Pinpoint the cell where the given text exists, returning its (x, y) midpoint coordinate. 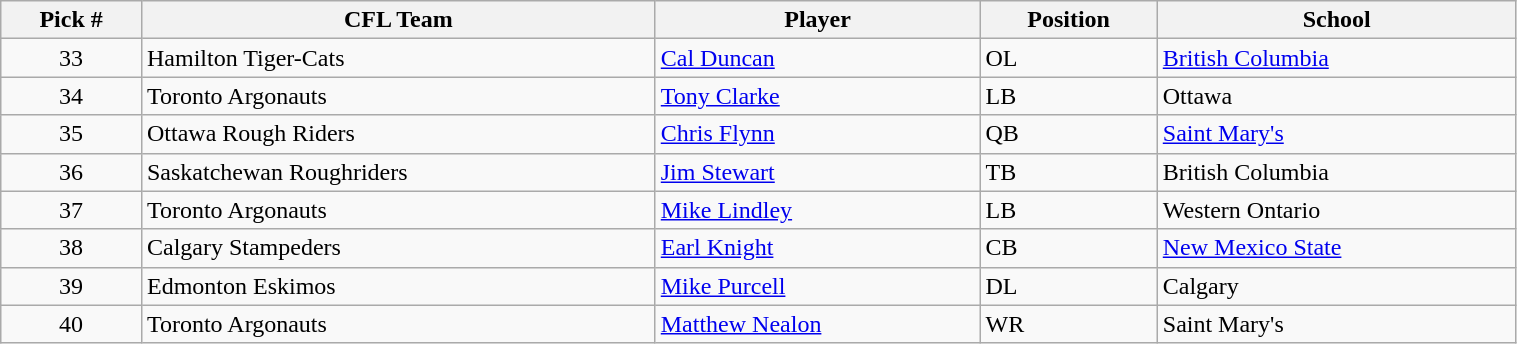
Player (818, 20)
36 (72, 172)
35 (72, 134)
Ottawa (1336, 96)
Position (1068, 20)
Ottawa Rough Riders (398, 134)
Earl Knight (818, 248)
New Mexico State (1336, 248)
School (1336, 20)
Edmonton Eskimos (398, 286)
34 (72, 96)
Cal Duncan (818, 58)
CFL Team (398, 20)
QB (1068, 134)
Mike Lindley (818, 210)
Tony Clarke (818, 96)
38 (72, 248)
Calgary Stampeders (398, 248)
Pick # (72, 20)
OL (1068, 58)
TB (1068, 172)
37 (72, 210)
Western Ontario (1336, 210)
33 (72, 58)
Hamilton Tiger-Cats (398, 58)
39 (72, 286)
DL (1068, 286)
40 (72, 324)
Mike Purcell (818, 286)
Jim Stewart (818, 172)
Calgary (1336, 286)
WR (1068, 324)
Chris Flynn (818, 134)
Saskatchewan Roughriders (398, 172)
Matthew Nealon (818, 324)
CB (1068, 248)
